Identify which cell holds the provided text, then report its [x, y] central coordinate. 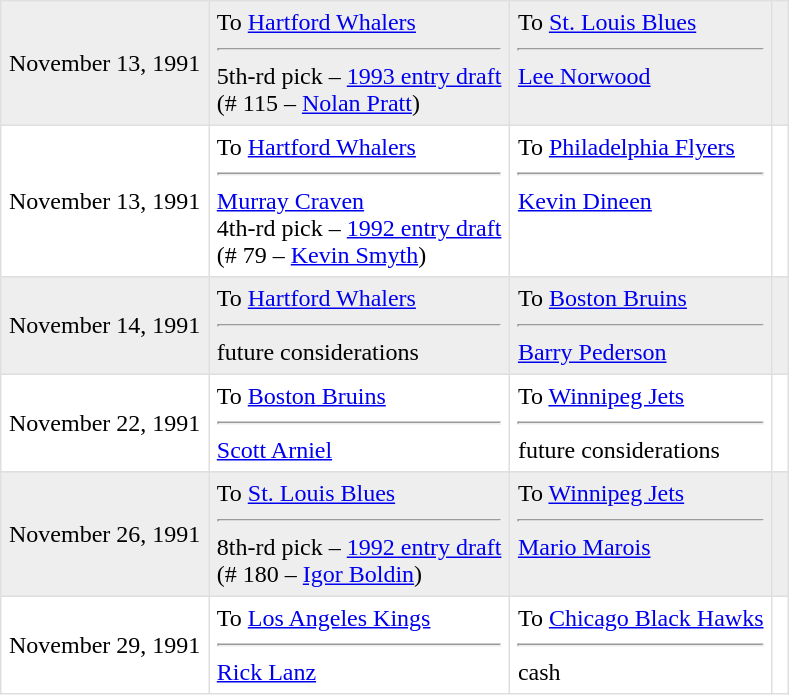
To Hartford Whalers5th-rd pick – 1993 entry draft(# 115 – Nolan Pratt) [360, 63]
November 29, 1991 [105, 645]
November 22, 1991 [105, 423]
To Chicago Black Hawkscash [641, 645]
To Los Angeles KingsRick Lanz [360, 645]
To Hartford WhalersMurray Craven4th-rd pick – 1992 entry draft(# 79 – Kevin Smyth) [360, 201]
To Winnipeg Jetsfuture considerations [641, 423]
To Hartford Whalersfuture considerations [360, 326]
To St. Louis Blues8th-rd pick – 1992 entry draft(# 180 – Igor Boldin) [360, 534]
To St. Louis BluesLee Norwood [641, 63]
To Winnipeg JetsMario Marois [641, 534]
To Boston BruinsScott Arniel [360, 423]
November 26, 1991 [105, 534]
To Boston BruinsBarry Pederson [641, 326]
November 14, 1991 [105, 326]
To Philadelphia FlyersKevin Dineen [641, 201]
